Detect which cell encompasses the target text, then output its [x, y] center coordinate. 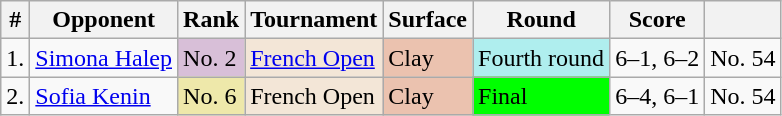
No. 6 [212, 96]
Rank [212, 20]
# [16, 20]
6–4, 6–1 [658, 96]
Final [542, 96]
Tournament [314, 20]
Simona Halep [104, 58]
Round [542, 20]
Opponent [104, 20]
2. [16, 96]
Surface [428, 20]
Score [658, 20]
Sofia Kenin [104, 96]
No. 2 [212, 58]
1. [16, 58]
Fourth round [542, 58]
6–1, 6–2 [658, 58]
